Output the [X, Y] coordinate of the center of the cell containing the given text.  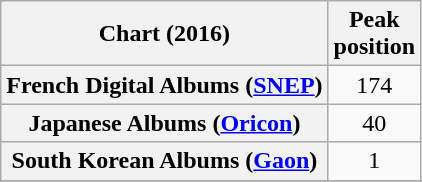
South Korean Albums (Gaon) [164, 161]
1 [374, 161]
174 [374, 85]
Japanese Albums (Oricon) [164, 123]
Peak position [374, 34]
Chart (2016) [164, 34]
French Digital Albums (SNEP) [164, 85]
40 [374, 123]
